Pinpoint the cell where the given text exists, returning its [x, y] midpoint coordinate. 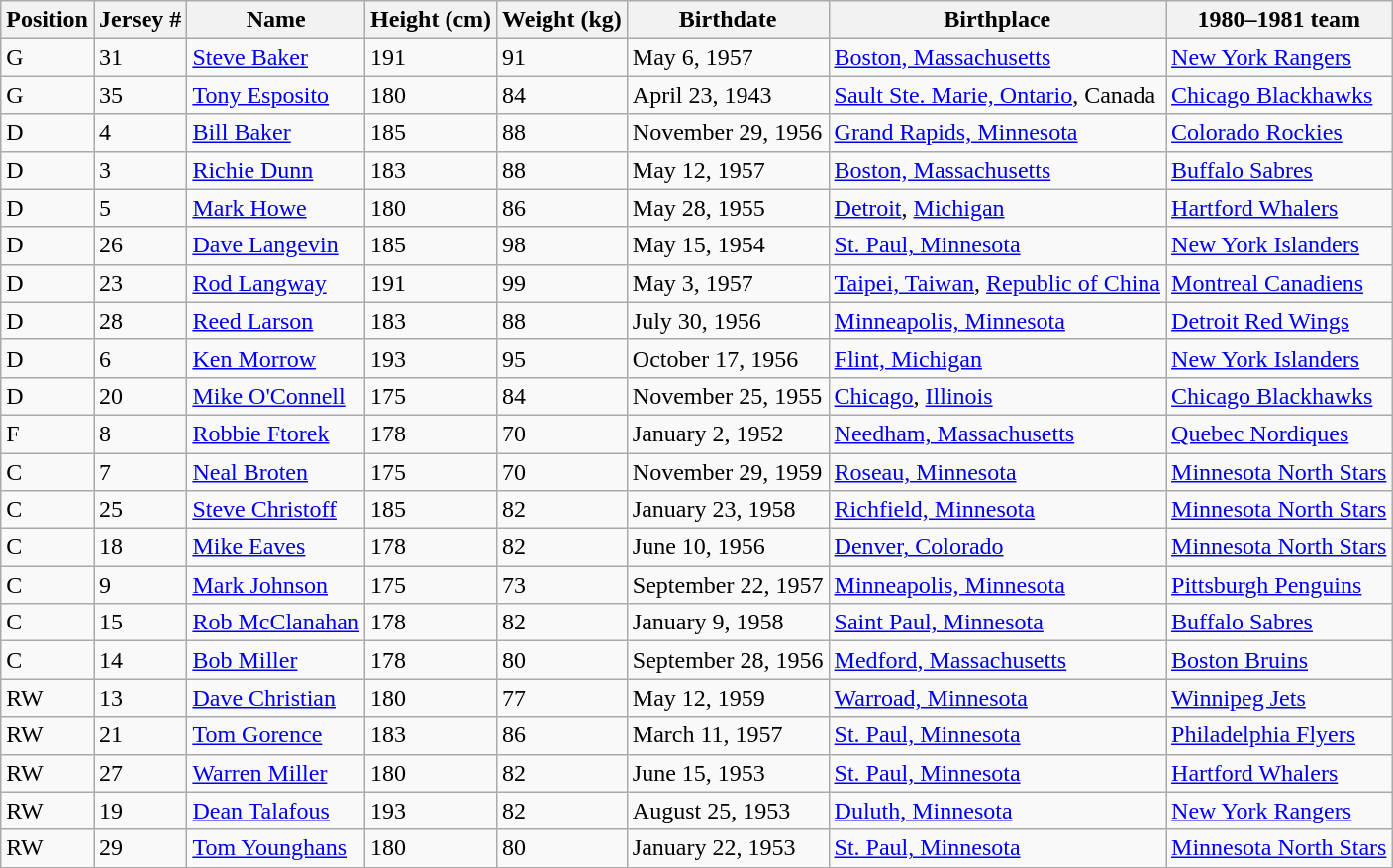
Dave Langevin [276, 245]
Detroit, Michigan [998, 208]
Winnipeg Jets [1279, 698]
Needham, Massachusetts [998, 434]
98 [562, 245]
Richie Dunn [276, 170]
Philadelphia Flyers [1279, 735]
91 [562, 57]
Medford, Massachusetts [998, 660]
Neal Broten [276, 472]
4 [140, 133]
May 15, 1954 [728, 245]
19 [140, 811]
Weight (kg) [562, 20]
Bob Miller [276, 660]
35 [140, 95]
27 [140, 773]
Ken Morrow [276, 358]
9 [140, 585]
20 [140, 396]
January 22, 1953 [728, 848]
Mike Eaves [276, 547]
18 [140, 547]
Reed Larson [276, 321]
July 30, 1956 [728, 321]
23 [140, 283]
Tom Gorence [276, 735]
Detroit Red Wings [1279, 321]
January 2, 1952 [728, 434]
1980–1981 team [1279, 20]
April 23, 1943 [728, 95]
28 [140, 321]
3 [140, 170]
Steve Baker [276, 57]
29 [140, 848]
21 [140, 735]
77 [562, 698]
May 28, 1955 [728, 208]
Mike O'Connell [276, 396]
Pittsburgh Penguins [1279, 585]
Mark Johnson [276, 585]
13 [140, 698]
Dave Christian [276, 698]
Montreal Canadiens [1279, 283]
January 9, 1958 [728, 623]
Position [48, 20]
Steve Christoff [276, 510]
Sault Ste. Marie, Ontario, Canada [998, 95]
5 [140, 208]
Name [276, 20]
May 6, 1957 [728, 57]
14 [140, 660]
September 28, 1956 [728, 660]
25 [140, 510]
Colorado Rockies [1279, 133]
7 [140, 472]
Richfield, Minnesota [998, 510]
15 [140, 623]
Birthdate [728, 20]
Jersey # [140, 20]
May 12, 1957 [728, 170]
99 [562, 283]
Taipei, Taiwan, Republic of China [998, 283]
Height (cm) [432, 20]
June 15, 1953 [728, 773]
Denver, Colorado [998, 547]
November 29, 1959 [728, 472]
Dean Talafous [276, 811]
Rod Langway [276, 283]
June 10, 1956 [728, 547]
Grand Rapids, Minnesota [998, 133]
November 25, 1955 [728, 396]
September 22, 1957 [728, 585]
Chicago, Illinois [998, 396]
January 23, 1958 [728, 510]
73 [562, 585]
Robbie Ftorek [276, 434]
Duluth, Minnesota [998, 811]
May 12, 1959 [728, 698]
26 [140, 245]
August 25, 1953 [728, 811]
31 [140, 57]
Saint Paul, Minnesota [998, 623]
Tom Younghans [276, 848]
Quebec Nordiques [1279, 434]
Tony Esposito [276, 95]
March 11, 1957 [728, 735]
Flint, Michigan [998, 358]
November 29, 1956 [728, 133]
6 [140, 358]
F [48, 434]
May 3, 1957 [728, 283]
Roseau, Minnesota [998, 472]
October 17, 1956 [728, 358]
Rob McClanahan [276, 623]
95 [562, 358]
Birthplace [998, 20]
Warroad, Minnesota [998, 698]
Boston Bruins [1279, 660]
Mark Howe [276, 208]
8 [140, 434]
Warren Miller [276, 773]
Bill Baker [276, 133]
